Search for the cell housing the specified text and yield its [X, Y] center coordinate. 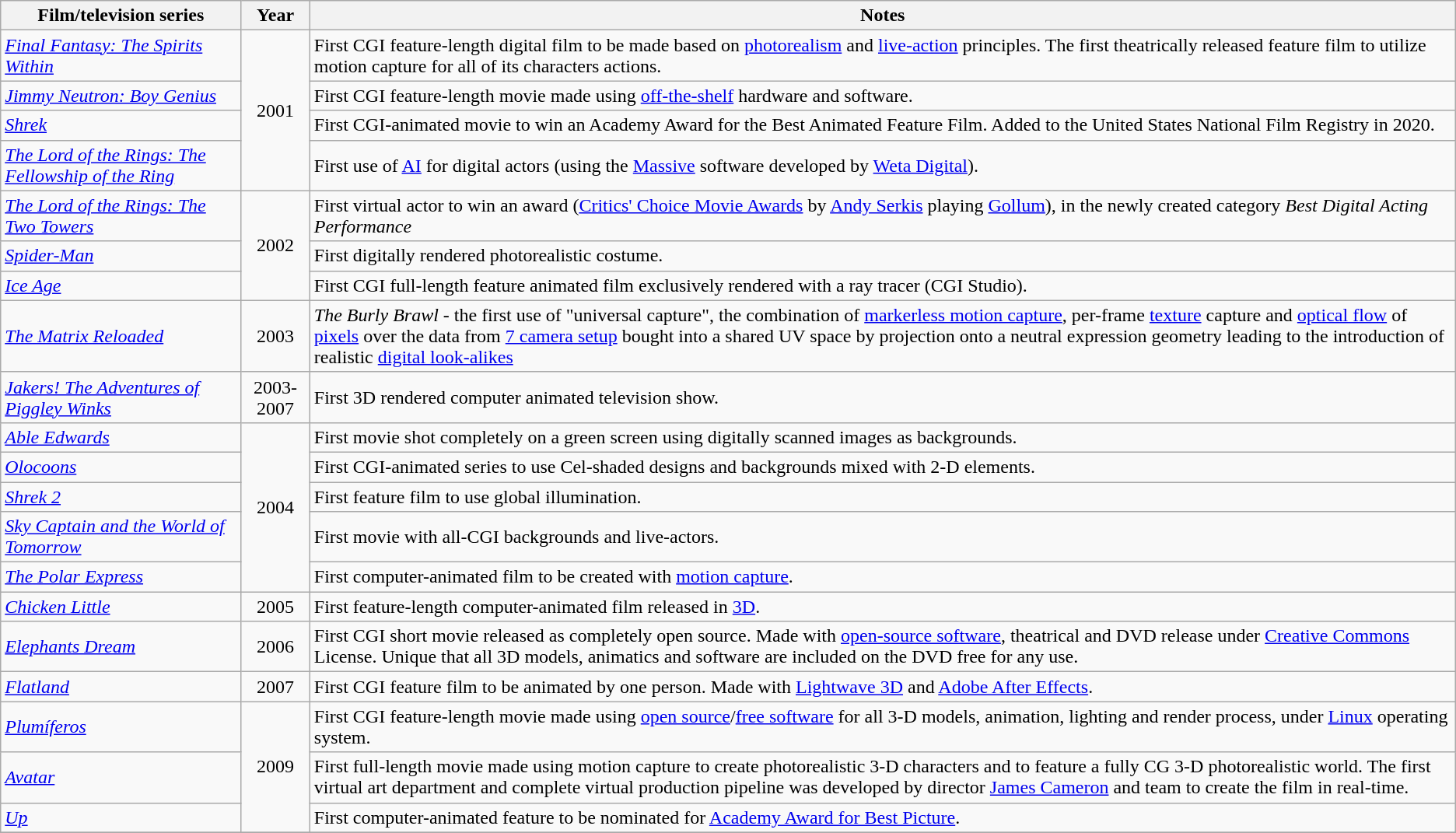
Flatland [121, 687]
Elephants Dream [121, 647]
Jimmy Neutron: Boy Genius [121, 96]
2009 [275, 767]
First use of AI for digital actors (using the Massive software developed by Weta Digital). [882, 165]
Plumíferos [121, 726]
The Lord of the Rings: The Two Towers [121, 216]
Year [275, 16]
2005 [275, 607]
Final Fantasy: The Spirits Within [121, 56]
2003 [275, 336]
First CGI-animated movie to win an Academy Award for the Best Animated Feature Film. Added to the United States National Film Registry in 2020. [882, 125]
2006 [275, 647]
Shrek 2 [121, 497]
The Matrix Reloaded [121, 336]
The Polar Express [121, 577]
First computer-animated feature to be nominated for Academy Award for Best Picture. [882, 817]
Olocoons [121, 467]
First computer-animated film to be created with motion capture. [882, 577]
First feature-length computer-animated film released in 3D. [882, 607]
First CGI-animated series to use Cel-shaded designs and backgrounds mixed with 2-D elements. [882, 467]
Sky Captain and the World of Tomorrow [121, 537]
Film/television series [121, 16]
First digitally rendered photorealistic costume. [882, 256]
First CGI feature film to be animated by one person. Made with Lightwave 3D and Adobe After Effects. [882, 687]
First movie with all-CGI backgrounds and live-actors. [882, 537]
Able Edwards [121, 437]
First 3D rendered computer animated television show. [882, 397]
First CGI feature-length movie made using off-the-shelf hardware and software. [882, 96]
Shrek [121, 125]
2002 [275, 246]
Jakers! The Adventures of Piggley Winks [121, 397]
Up [121, 817]
2001 [275, 110]
First CGI full-length feature animated film exclusively rendered with a ray tracer (CGI Studio). [882, 285]
Spider-Man [121, 256]
2004 [275, 507]
The Lord of the Rings: The Fellowship of the Ring [121, 165]
2003-2007 [275, 397]
2007 [275, 687]
Notes [882, 16]
First movie shot completely on a green screen using digitally scanned images as backgrounds. [882, 437]
First feature film to use global illumination. [882, 497]
Avatar [121, 778]
Ice Age [121, 285]
Chicken Little [121, 607]
